Identify which cell holds the provided text, then report its (X, Y) central coordinate. 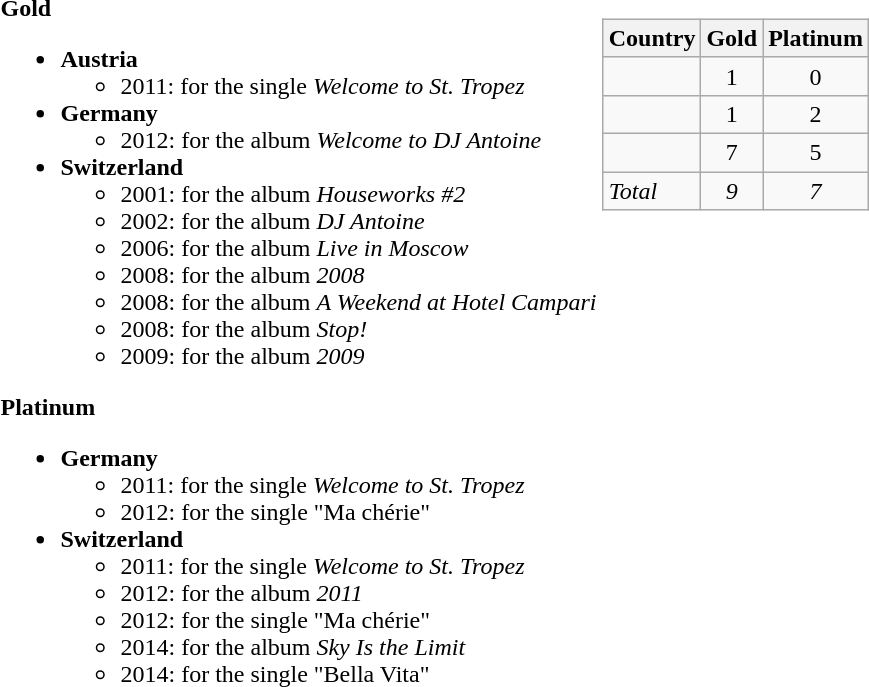
5 (816, 152)
0 (816, 76)
2 (816, 114)
9 (732, 191)
Country (652, 38)
Gold (732, 38)
Platinum (816, 38)
Total (652, 191)
